Scan for the cell matching the given text and deliver its [x, y] coordinate at center. 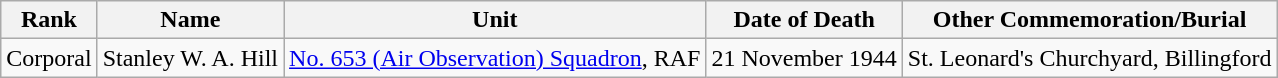
Date of Death [804, 20]
Stanley W. A. Hill [190, 58]
St. Leonard's Churchyard, Billingford [1090, 58]
No. 653 (Air Observation) Squadron, RAF [495, 58]
Other Commemoration/Burial [1090, 20]
21 November 1944 [804, 58]
Name [190, 20]
Corporal [49, 58]
Rank [49, 20]
Unit [495, 20]
